Scan for the cell matching the given text and deliver its [X, Y] coordinate at center. 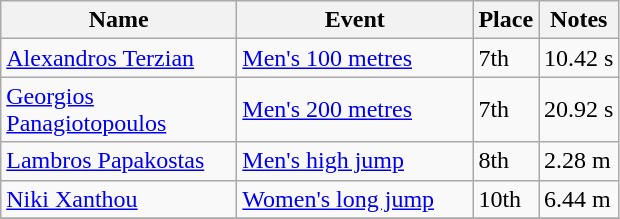
Event [355, 20]
Men's 200 metres [355, 110]
Men's high jump [355, 161]
Women's long jump [355, 199]
10th [506, 199]
Lambros Papakostas [119, 161]
8th [506, 161]
Alexandros Terzian [119, 58]
Niki Xanthou [119, 199]
Notes [579, 20]
2.28 m [579, 161]
Name [119, 20]
Men's 100 metres [355, 58]
Georgios Panagiotopoulos [119, 110]
6.44 m [579, 199]
10.42 s [579, 58]
Place [506, 20]
20.92 s [579, 110]
